Return the [X, Y] coordinate for the center point of the cell that contains the specified text.  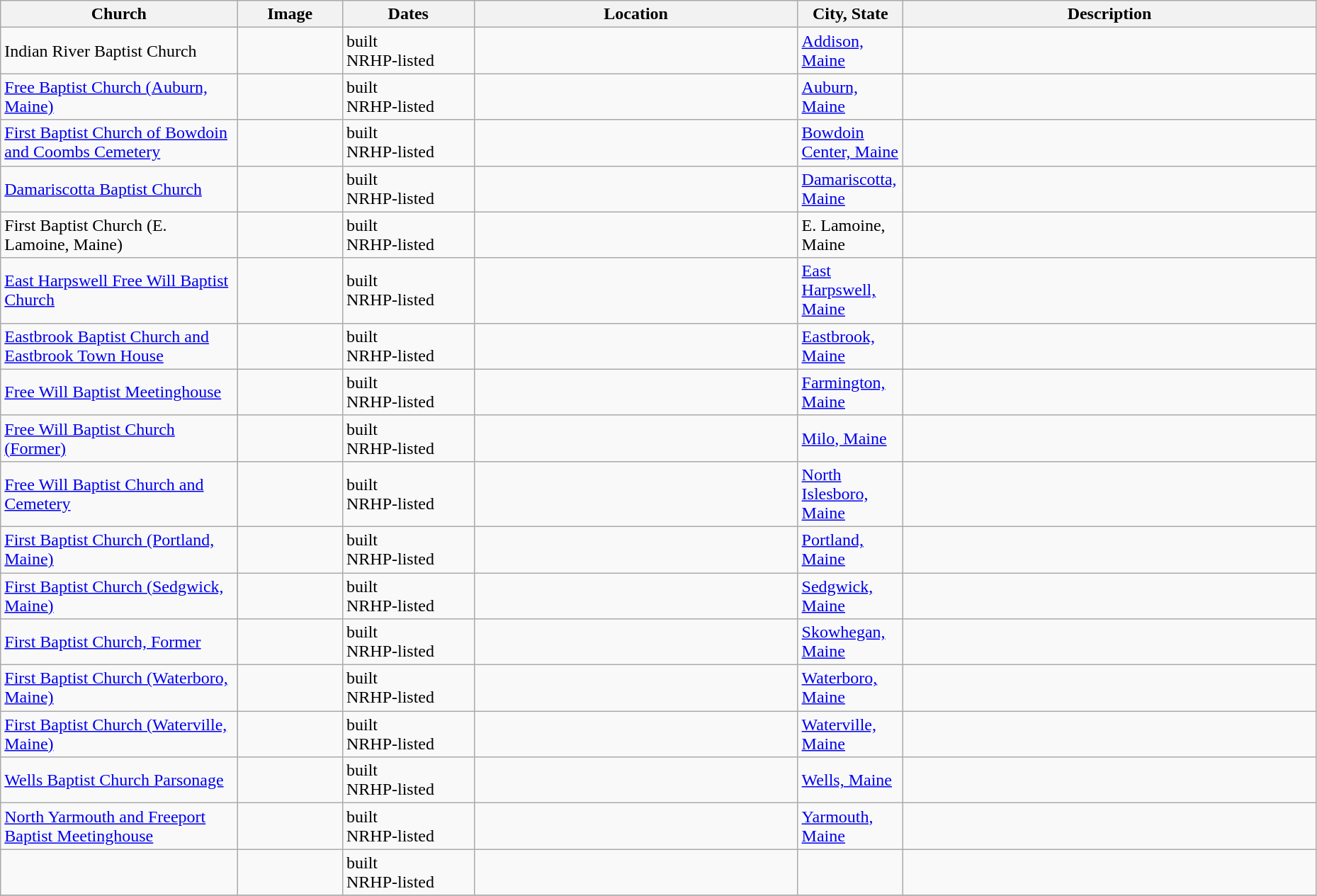
First Baptist Church (Waterville, Maine) [119, 734]
First Baptist Church (Portland, Maine) [119, 550]
Damariscotta Baptist Church [119, 188]
North Islesboro, Maine [850, 494]
Skowhegan, Maine [850, 642]
Eastbrook, Maine [850, 346]
Damariscotta, Maine [850, 188]
City, State [850, 14]
Waterville, Maine [850, 734]
Location [636, 14]
Free Baptist Church (Auburn, Maine) [119, 96]
First Baptist Church (E. Lamoine, Maine) [119, 235]
Free Will Baptist Meetinghouse [119, 392]
E. Lamoine, Maine [850, 235]
Description [1109, 14]
Free Will Baptist Church and Cemetery [119, 494]
Dates [408, 14]
Wells, Maine [850, 781]
Portland, Maine [850, 550]
First Baptist Church (Sedgwick, Maine) [119, 595]
East Harpswell, Maine [850, 290]
Sedgwick, Maine [850, 595]
Wells Baptist Church Parsonage [119, 781]
Indian River Baptist Church [119, 51]
Image [290, 14]
Yarmouth, Maine [850, 826]
Farmington, Maine [850, 392]
First Baptist Church of Bowdoin and Coombs Cemetery [119, 143]
Waterboro, Maine [850, 688]
Free Will Baptist Church (Former) [119, 438]
First Baptist Church (Waterboro, Maine) [119, 688]
Milo, Maine [850, 438]
Eastbrook Baptist Church and Eastbrook Town House [119, 346]
Bowdoin Center, Maine [850, 143]
Church [119, 14]
Addison, Maine [850, 51]
First Baptist Church, Former [119, 642]
North Yarmouth and Freeport Baptist Meetinghouse [119, 826]
Auburn, Maine [850, 96]
East Harpswell Free Will Baptist Church [119, 290]
